Search for the cell housing the specified text and yield its [x, y] center coordinate. 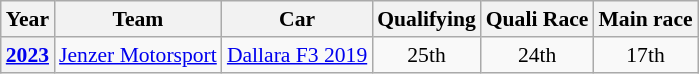
17th [645, 55]
Jenzer Motorsport [138, 55]
Year [28, 19]
2023 [28, 55]
24th [538, 55]
Quali Race [538, 19]
Team [138, 19]
Dallara F3 2019 [297, 55]
25th [426, 55]
Qualifying [426, 19]
Main race [645, 19]
Car [297, 19]
